Find where the given text appears and provide that cell's center as [X, Y] coordinate. 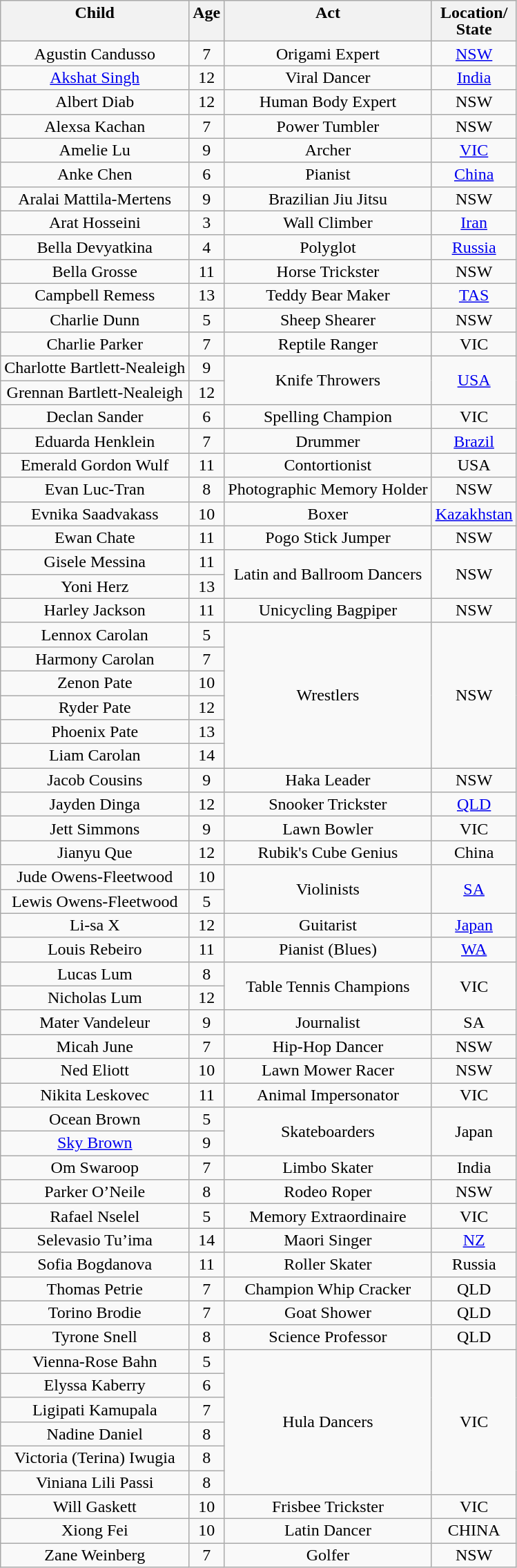
Arat Hosseini [95, 222]
WA [474, 949]
Pogo Stick Jumper [328, 537]
Ewan Chate [95, 537]
Power Tumbler [328, 126]
4 [207, 247]
Child [95, 21]
Nicholas Lum [95, 997]
Eduarda Henklein [95, 441]
Will Gaskett [95, 1507]
Harley Jackson [95, 611]
Iran [474, 222]
Contortionist [328, 466]
Knife Throwers [328, 381]
Spelling Champion [328, 417]
Latin and Ballroom Dancers [328, 574]
Emerald Gordon Wulf [95, 466]
Albert Diab [95, 102]
Journalist [328, 1022]
Goat Shower [328, 1312]
3 [207, 222]
Ocean Brown [95, 1119]
Viral Dancer [328, 77]
Golfer [328, 1556]
Aralai Mattila-Mertens [95, 199]
Champion Whip Cracker [328, 1289]
Jett Simmons [95, 829]
Jacob Cousins [95, 781]
Charlie Parker [95, 344]
Latin Dancer [328, 1531]
Jude Owens-Fleetwood [95, 877]
Photographic Memory Holder [328, 489]
Brazil [474, 441]
Viniana Lili Passi [95, 1482]
Animal Impersonator [328, 1096]
Amelie Lu [95, 151]
Anke Chen [95, 174]
Phoenix Pate [95, 732]
Bella Devyatkina [95, 247]
Hula Dancers [328, 1422]
Table Tennis Champions [328, 986]
Liam Carolan [95, 756]
Location/State [474, 21]
Boxer [328, 514]
Teddy Bear Maker [328, 296]
Nadine Daniel [95, 1434]
Wrestlers [328, 695]
Xiong Fei [95, 1531]
Violinists [328, 889]
Harmony Carolan [95, 659]
Polyglot [328, 247]
Archer [328, 151]
Age [207, 21]
CHINA [474, 1531]
Li-sa X [95, 926]
Thomas Petrie [95, 1289]
Brazilian Jiu Jitsu [328, 199]
Sky Brown [95, 1144]
Human Body Expert [328, 102]
Charlotte Bartlett-Nealeigh [95, 369]
Science Professor [328, 1337]
Yoni Herz [95, 586]
Charlie Dunn [95, 321]
Campbell Remess [95, 296]
Bella Grosse [95, 271]
Limbo Skater [328, 1167]
Louis Rebeiro [95, 949]
Ligipati Kamupala [95, 1409]
Micah June [95, 1046]
Selevasio Tu’ima [95, 1241]
Roller Skater [328, 1264]
Tyrone Snell [95, 1337]
Sheep Shearer [328, 321]
Zane Weinberg [95, 1556]
Reptile Ranger [328, 344]
Ned Eliott [95, 1071]
Declan Sander [95, 417]
Zenon Pate [95, 682]
Jianyu Que [95, 852]
Unicycling Bagpiper [328, 611]
Lawn Mower Racer [328, 1071]
Rubik's Cube Genius [328, 852]
Om Swaroop [95, 1167]
Drummer [328, 441]
Gisele Messina [95, 562]
Akshat Singh [95, 77]
NZ [474, 1241]
Elyssa Kaberry [95, 1386]
Ryder Pate [95, 707]
Nikita Leskovec [95, 1096]
Alexsa Kachan [95, 126]
Rafael Nselel [95, 1216]
Evnika Saadvakass [95, 514]
Lewis Owens-Fleetwood [95, 901]
Guitarist [328, 926]
Haka Leader [328, 781]
Victoria (Terina) Iwugia [95, 1457]
Rodeo Roper [328, 1192]
Vienna-Rose Bahn [95, 1361]
Horse Trickster [328, 271]
TAS [474, 296]
Torino Brodie [95, 1312]
Sofia Bogdanova [95, 1264]
Act [328, 21]
Parker O’Neile [95, 1192]
Wall Climber [328, 222]
Pianist [328, 174]
Agustin Candusso [95, 54]
Lawn Bowler [328, 829]
Evan Luc-Tran [95, 489]
Snooker Trickster [328, 804]
Memory Extraordinaire [328, 1216]
Maori Singer [328, 1241]
Jayden Dinga [95, 804]
Frisbee Trickster [328, 1507]
Pianist (Blues) [328, 949]
Hip-Hop Dancer [328, 1046]
Grennan Bartlett-Nealeigh [95, 392]
Origami Expert [328, 54]
Kazakhstan [474, 514]
Lucas Lum [95, 974]
Lennox Carolan [95, 634]
Mater Vandeleur [95, 1022]
Skateboarders [328, 1131]
